From the cell containing the given text, extract its center point as (x, y) coordinate. 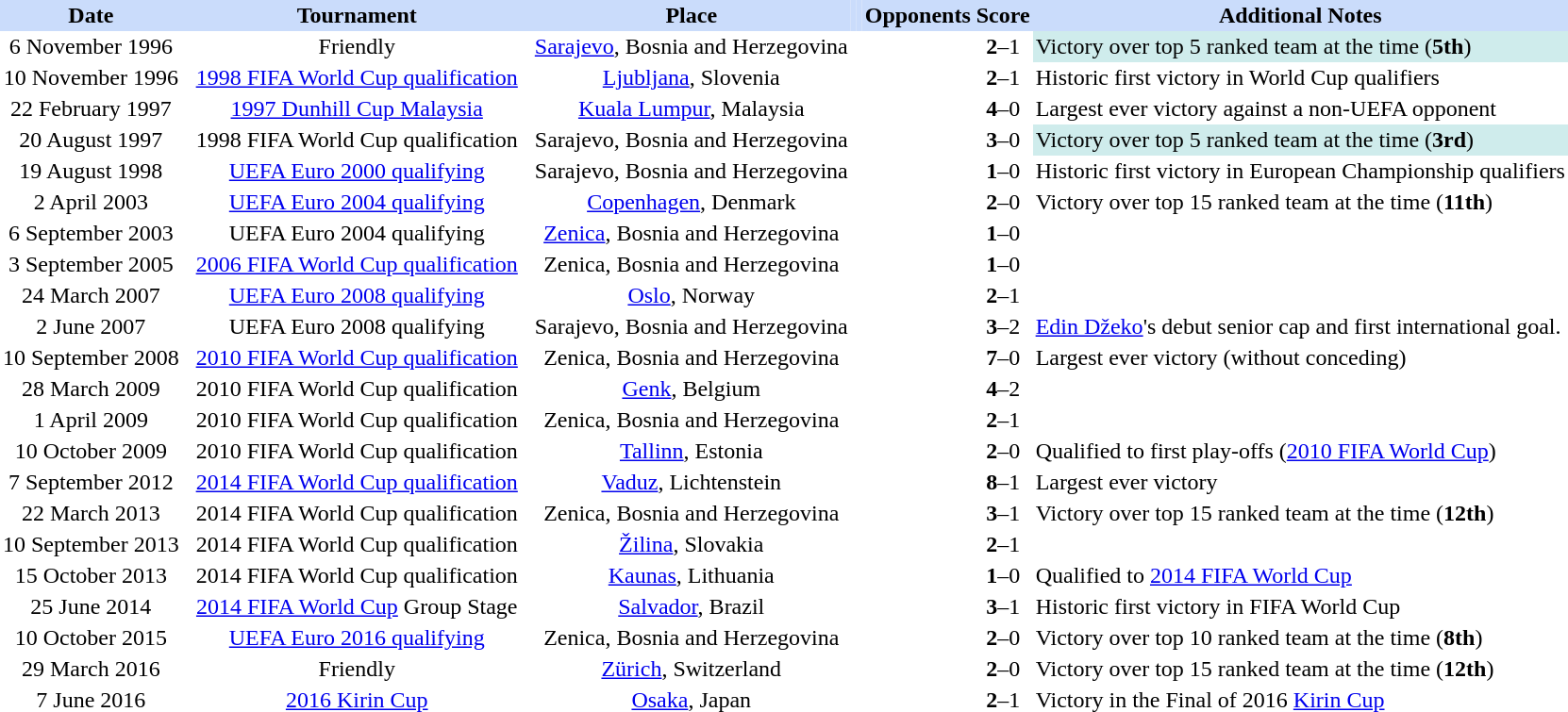
Historic first victory in European Championship qualifiers (1300, 172)
Victory over top 15 ranked team at the time (11th) (1300, 202)
2006 FIFA World Cup qualification (357, 264)
Edin Džeko's debut senior cap and first international goal. (1300, 326)
10 October 2009 (91, 451)
Tournament (357, 15)
3 September 2005 (91, 264)
3–0 (1004, 140)
19 August 1998 (91, 172)
Copenhagen, Denmark (692, 202)
28 March 2009 (91, 389)
UEFA Euro 2016 qualifying (357, 637)
Tallinn, Estonia (692, 451)
Victory over top 5 ranked team at the time (3rd) (1300, 140)
2014 FIFA World Cup Group Stage (357, 607)
Genk, Belgium (692, 389)
6 November 1996 (91, 47)
4–2 (1004, 389)
Victory over top 5 ranked team at the time (5th) (1300, 47)
Largest ever victory against a non-UEFA opponent (1300, 109)
1997 Dunhill Cup Malaysia (357, 109)
Oslo, Norway (692, 296)
6 September 2003 (91, 234)
25 June 2014 (91, 607)
Zürich, Switzerland (692, 670)
7 September 2012 (91, 483)
10 September 2013 (91, 545)
22 February 1997 (91, 109)
Qualified to first play-offs (2010 FIFA World Cup) (1300, 451)
Kaunas, Lithuania (692, 575)
10 October 2015 (91, 637)
Largest ever victory (1300, 483)
1 April 2009 (91, 421)
20 August 1997 (91, 140)
Kuala Lumpur, Malaysia (692, 109)
UEFA Euro 2000 qualifying (357, 172)
Qualified to 2014 FIFA World Cup (1300, 575)
2 June 2007 (91, 326)
Place (692, 15)
8–1 (1004, 483)
22 March 2013 (91, 513)
10 November 1996 (91, 77)
24 March 2007 (91, 296)
2 April 2003 (91, 202)
10 September 2008 (91, 358)
15 October 2013 (91, 575)
Historic first victory in World Cup qualifiers (1300, 77)
Žilina, Slovakia (692, 545)
Largest ever victory (without conceding) (1300, 358)
Vaduz, Lichtenstein (692, 483)
7–0 (1004, 358)
Salvador, Brazil (692, 607)
Ljubljana, Slovenia (692, 77)
3–2 (1004, 326)
29 March 2016 (91, 670)
Date (91, 15)
Score (1004, 15)
4–0 (1004, 109)
Additional Notes (1300, 15)
Historic first victory in FIFA World Cup (1300, 607)
Victory over top 10 ranked team at the time (8th) (1300, 637)
Opponents (918, 15)
